Output the (x, y) coordinate of the center of the cell containing the given text.  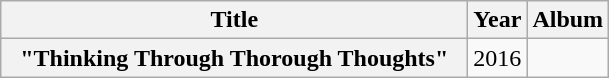
Year (498, 20)
Title (234, 20)
2016 (498, 58)
Album (568, 20)
"Thinking Through Thorough Thoughts" (234, 58)
